Search for the cell housing the specified text and yield its (X, Y) center coordinate. 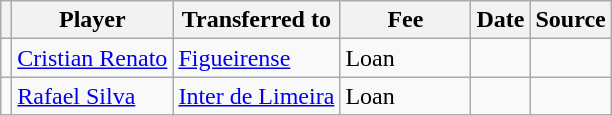
Cristian Renato (92, 58)
Transferred to (256, 20)
Player (92, 20)
Rafael Silva (92, 96)
Source (570, 20)
Figueirense (256, 58)
Fee (406, 20)
Date (500, 20)
Inter de Limeira (256, 96)
